Scan for the cell matching the given text and deliver its [X, Y] coordinate at center. 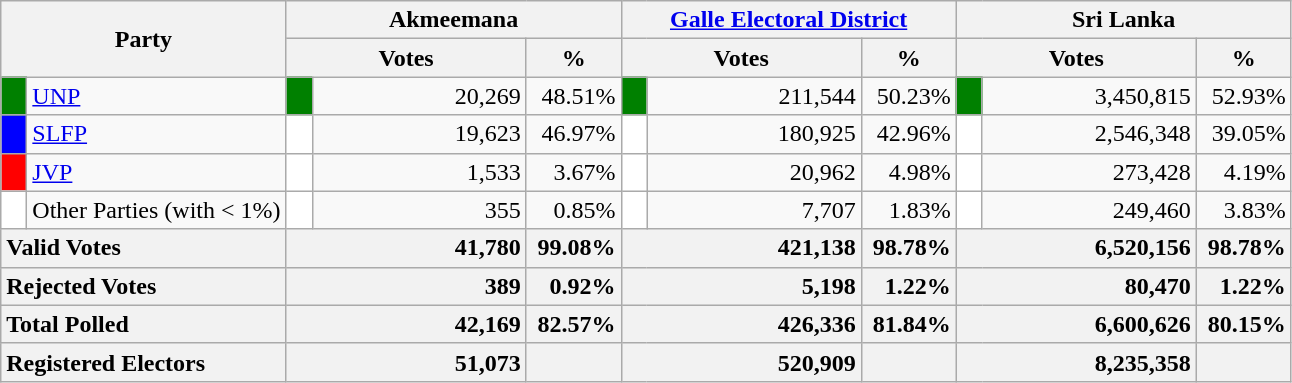
5,198 [741, 286]
3,450,815 [1089, 96]
273,428 [1089, 172]
3.83% [1244, 210]
8,235,358 [1076, 362]
Other Parties (with < 1%) [156, 210]
Galle Electoral District [788, 20]
389 [406, 286]
20,269 [419, 96]
42,169 [406, 324]
6,520,156 [1076, 248]
421,138 [741, 248]
48.51% [574, 96]
Sri Lanka [1124, 20]
7,707 [754, 210]
2,546,348 [1089, 134]
355 [419, 210]
99.08% [574, 248]
80.15% [1244, 324]
20,962 [754, 172]
520,909 [741, 362]
UNP [156, 96]
46.97% [574, 134]
50.23% [908, 96]
1.83% [908, 210]
0.92% [574, 286]
4.19% [1244, 172]
39.05% [1244, 134]
19,623 [419, 134]
180,925 [754, 134]
82.57% [574, 324]
Valid Votes [144, 248]
80,470 [1076, 286]
249,460 [1089, 210]
42.96% [908, 134]
4.98% [908, 172]
3.67% [574, 172]
211,544 [754, 96]
Rejected Votes [144, 286]
1,533 [419, 172]
JVP [156, 172]
Akmeemana [454, 20]
41,780 [406, 248]
52.93% [1244, 96]
Party [144, 39]
81.84% [908, 324]
426,336 [741, 324]
Registered Electors [144, 362]
6,600,626 [1076, 324]
51,073 [406, 362]
0.85% [574, 210]
SLFP [156, 134]
Total Polled [144, 324]
